Output the (X, Y) coordinate of the center of the cell containing the given text.  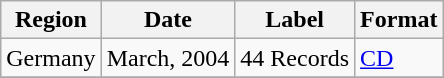
Region (51, 20)
March, 2004 (168, 58)
CD (399, 58)
Germany (51, 58)
44 Records (295, 58)
Format (399, 20)
Date (168, 20)
Label (295, 20)
